Return the [X, Y] coordinate for the center point of the cell that contains the specified text.  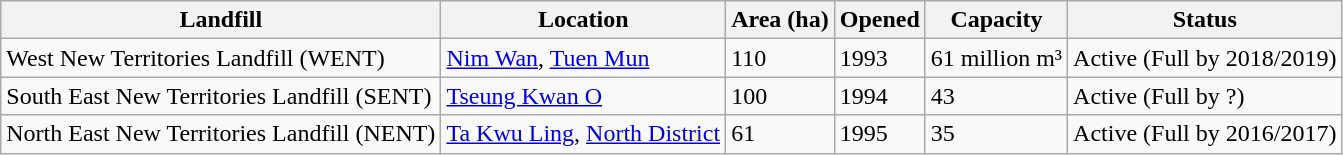
100 [780, 96]
Landfill [221, 20]
Ta Kwu Ling, North District [584, 134]
61 [780, 134]
Active (Full by ?) [1205, 96]
61 million m³ [996, 58]
Tseung Kwan O [584, 96]
Active (Full by 2016/2017) [1205, 134]
Capacity [996, 20]
Opened [880, 20]
Active (Full by 2018/2019) [1205, 58]
Area (ha) [780, 20]
Status [1205, 20]
35 [996, 134]
North East New Territories Landfill (NENT) [221, 134]
Nim Wan, Tuen Mun [584, 58]
Location [584, 20]
West New Territories Landfill (WENT) [221, 58]
South East New Territories Landfill (SENT) [221, 96]
1994 [880, 96]
1993 [880, 58]
43 [996, 96]
1995 [880, 134]
110 [780, 58]
